Search for the cell housing the specified text and yield its [X, Y] center coordinate. 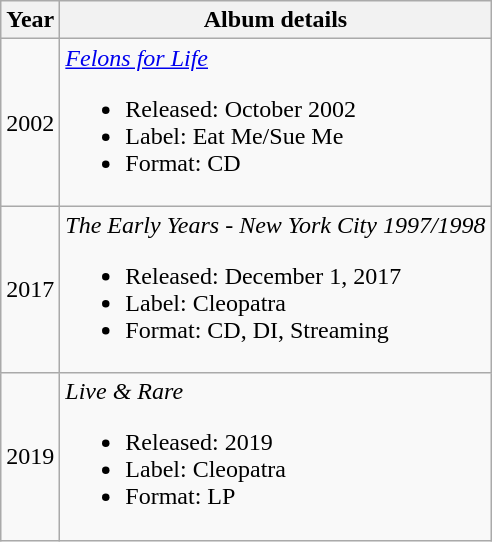
Live & RareReleased: 2019Label: CleopatraFormat: LP [276, 456]
2017 [30, 290]
Felons for LifeReleased: October 2002Label: Eat Me/Sue MeFormat: CD [276, 122]
The Early Years - New York City 1997/1998Released: December 1, 2017Label: CleopatraFormat: CD, DI, Streaming [276, 290]
2002 [30, 122]
Year [30, 20]
2019 [30, 456]
Album details [276, 20]
